From the cell containing the given text, extract its center point as (X, Y) coordinate. 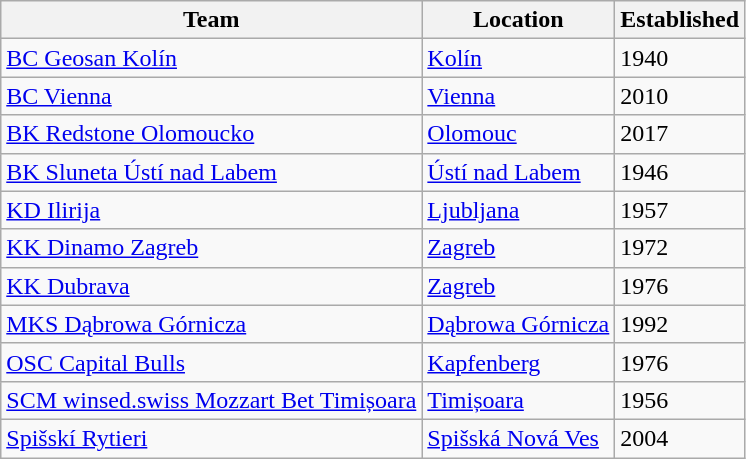
MKS Dąbrowa Górnicza (212, 324)
1946 (680, 172)
SCM winsed.swiss Mozzart Bet Timișoara (212, 400)
Vienna (518, 96)
Location (518, 20)
Timișoara (518, 400)
2010 (680, 96)
1957 (680, 210)
BK Sluneta Ústí nad Labem (212, 172)
Ljubljana (518, 210)
Ústí nad Labem (518, 172)
Kapfenberg (518, 362)
Kolín (518, 58)
Spišskí Rytieri (212, 438)
1992 (680, 324)
BK Redstone Olomoucko (212, 134)
Team (212, 20)
1940 (680, 58)
2004 (680, 438)
2017 (680, 134)
Dąbrowa Górnicza (518, 324)
BC Vienna (212, 96)
Spišská Nová Ves (518, 438)
KD Ilirija (212, 210)
KK Dinamo Zagreb (212, 248)
1972 (680, 248)
KK Dubrava (212, 286)
OSC Capital Bulls (212, 362)
Olomouc (518, 134)
Established (680, 20)
1956 (680, 400)
BC Geosan Kolín (212, 58)
